Find where the given text appears and provide that cell's center as (x, y) coordinate. 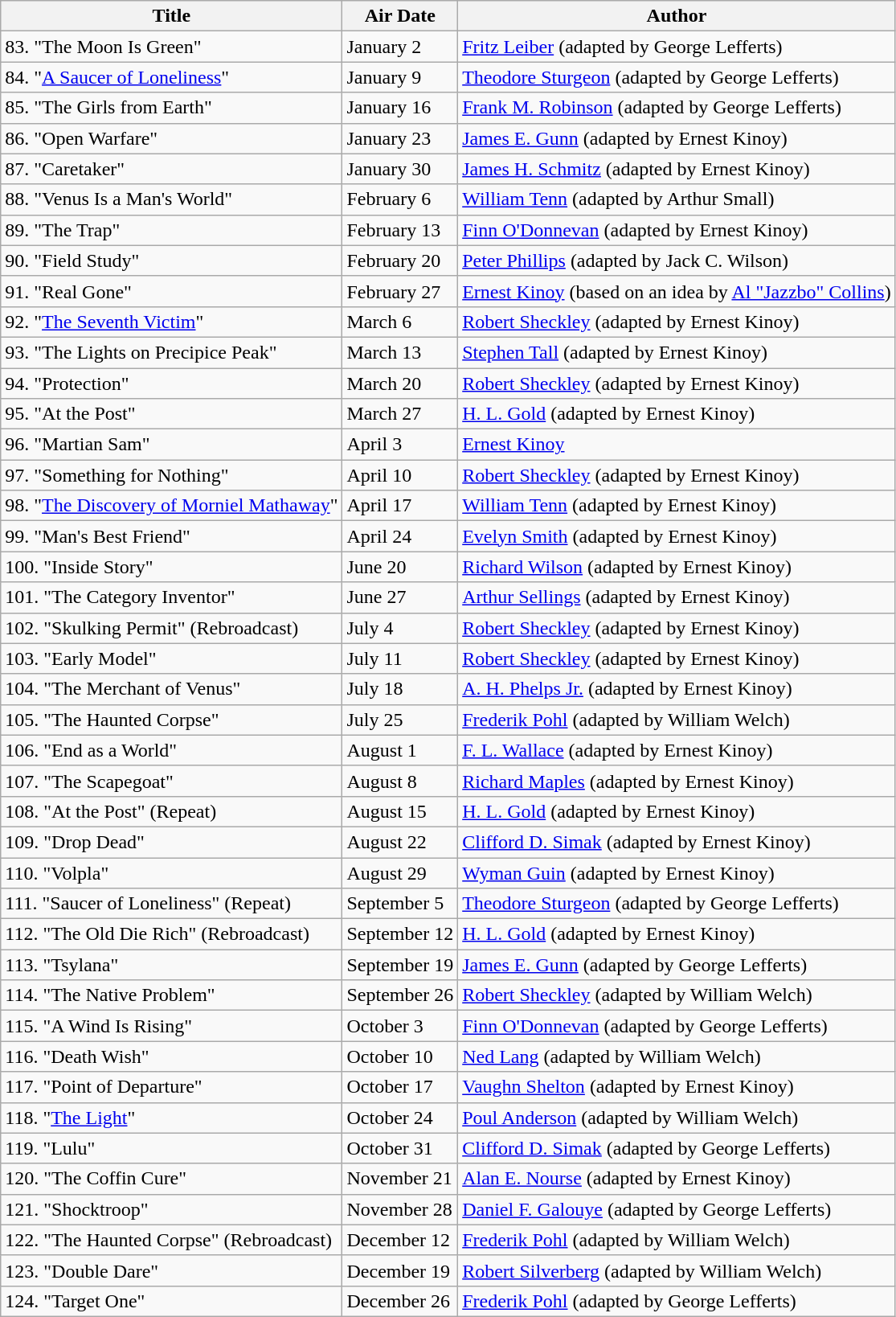
Ernest Kinoy (based on an idea by Al "Jazzbo" Collins) (677, 291)
William Tenn (adapted by Arthur Small) (677, 199)
August 15 (400, 811)
110. "Volpla" (172, 872)
June 27 (400, 597)
Richard Maples (adapted by Ernest Kinoy) (677, 781)
112. "The Old Die Rich" (Rebroadcast) (172, 934)
106. "End as a World" (172, 750)
108. "At the Post" (Repeat) (172, 811)
109. "Drop Dead" (172, 842)
105. "The Haunted Corpse" (172, 720)
July 4 (400, 628)
Author (677, 16)
October 24 (400, 1118)
86. "Open Warfare" (172, 138)
A. H. Phelps Jr. (adapted by Ernest Kinoy) (677, 689)
October 10 (400, 1056)
October 17 (400, 1087)
103. "Early Model" (172, 658)
100. "Inside Story" (172, 567)
January 23 (400, 138)
107. "The Scapegoat" (172, 781)
85. "The Girls from Earth" (172, 108)
January 2 (400, 47)
96. "Martian Sam" (172, 445)
Richard Wilson (adapted by Ernest Kinoy) (677, 567)
December 26 (400, 1301)
F. L. Wallace (adapted by Ernest Kinoy) (677, 750)
Robert Silverberg (adapted by William Welch) (677, 1270)
118. "The Light" (172, 1118)
James E. Gunn (adapted by George Lefferts) (677, 965)
December 12 (400, 1240)
March 27 (400, 414)
January 16 (400, 108)
92. "The Seventh Victim" (172, 322)
February 13 (400, 230)
June 20 (400, 567)
February 27 (400, 291)
Daniel F. Galouye (adapted by George Lefferts) (677, 1209)
114. "The Native Problem" (172, 995)
January 30 (400, 169)
August 29 (400, 872)
March 20 (400, 384)
August 1 (400, 750)
July 18 (400, 689)
90. "Field Study" (172, 261)
April 10 (400, 475)
Finn O'Donnevan (adapted by Ernest Kinoy) (677, 230)
September 5 (400, 904)
September 26 (400, 995)
February 20 (400, 261)
88. "Venus Is a Man's World" (172, 199)
April 17 (400, 506)
July 25 (400, 720)
99. "Man's Best Friend" (172, 536)
Clifford D. Simak (adapted by George Lefferts) (677, 1148)
120. "The Coffin Cure" (172, 1179)
84. "A Saucer of Loneliness" (172, 77)
121. "Shocktroop" (172, 1209)
Title (172, 16)
March 13 (400, 352)
117. "Point of Departure" (172, 1087)
Clifford D. Simak (adapted by Ernest Kinoy) (677, 842)
September 12 (400, 934)
Frederik Pohl (adapted by George Lefferts) (677, 1301)
Finn O'Donnevan (adapted by George Lefferts) (677, 1026)
104. "The Merchant of Venus" (172, 689)
Robert Sheckley (adapted by William Welch) (677, 995)
William Tenn (adapted by Ernest Kinoy) (677, 506)
98. "The Discovery of Morniel Mathaway" (172, 506)
123. "Double Dare" (172, 1270)
Wyman Guin (adapted by Ernest Kinoy) (677, 872)
101. "The Category Inventor" (172, 597)
August 8 (400, 781)
Air Date (400, 16)
Stephen Tall (adapted by Ernest Kinoy) (677, 352)
Evelyn Smith (adapted by Ernest Kinoy) (677, 536)
122. "The Haunted Corpse" (Rebroadcast) (172, 1240)
Peter Phillips (adapted by Jack C. Wilson) (677, 261)
89. "The Trap" (172, 230)
Fritz Leiber (adapted by George Lefferts) (677, 47)
July 11 (400, 658)
97. "Something for Nothing" (172, 475)
91. "Real Gone" (172, 291)
December 19 (400, 1270)
October 31 (400, 1148)
124. "Target One" (172, 1301)
Vaughn Shelton (adapted by Ernest Kinoy) (677, 1087)
119. "Lulu" (172, 1148)
November 28 (400, 1209)
111. "Saucer of Loneliness" (Repeat) (172, 904)
March 6 (400, 322)
93. "The Lights on Precipice Peak" (172, 352)
April 3 (400, 445)
Poul Anderson (adapted by William Welch) (677, 1118)
November 21 (400, 1179)
Ernest Kinoy (677, 445)
115. "A Wind Is Rising" (172, 1026)
Frank M. Robinson (adapted by George Lefferts) (677, 108)
James E. Gunn (adapted by Ernest Kinoy) (677, 138)
113. "Tsylana" (172, 965)
Alan E. Nourse (adapted by Ernest Kinoy) (677, 1179)
116. "Death Wish" (172, 1056)
January 9 (400, 77)
James H. Schmitz (adapted by Ernest Kinoy) (677, 169)
102. "Skulking Permit" (Rebroadcast) (172, 628)
Ned Lang (adapted by William Welch) (677, 1056)
Arthur Sellings (adapted by Ernest Kinoy) (677, 597)
94. "Protection" (172, 384)
October 3 (400, 1026)
September 19 (400, 965)
87. "Caretaker" (172, 169)
95. "At the Post" (172, 414)
83. "The Moon Is Green" (172, 47)
August 22 (400, 842)
February 6 (400, 199)
April 24 (400, 536)
